Output the [x, y] coordinate of the center of the cell containing the given text.  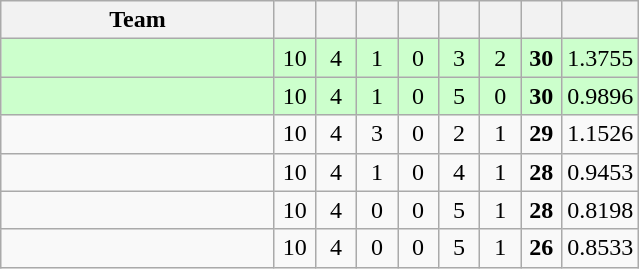
Team [138, 20]
1.1526 [600, 134]
0.8533 [600, 248]
0.9453 [600, 172]
1.3755 [600, 58]
0.8198 [600, 210]
0.9896 [600, 96]
29 [542, 134]
26 [542, 248]
